Return [x, y] of the center of cell containing provided text 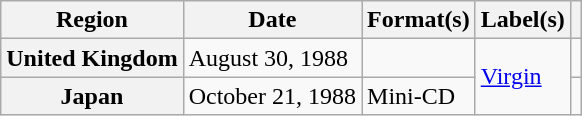
October 21, 1988 [272, 96]
Virgin [522, 77]
Date [272, 20]
Mini-CD [419, 96]
Format(s) [419, 20]
Region [92, 20]
Label(s) [522, 20]
August 30, 1988 [272, 58]
United Kingdom [92, 58]
Japan [92, 96]
